Determine the [X, Y] coordinate at the center of the cell enclosing the given text.  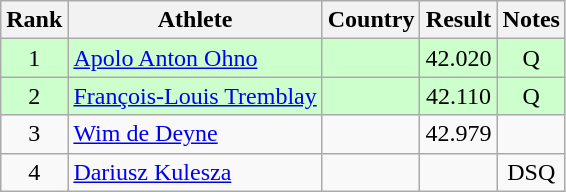
Wim de Deyne [195, 134]
Country [371, 20]
François-Louis Tremblay [195, 96]
Notes [531, 20]
Result [458, 20]
Dariusz Kulesza [195, 172]
4 [34, 172]
42.110 [458, 96]
1 [34, 58]
DSQ [531, 172]
3 [34, 134]
2 [34, 96]
42.020 [458, 58]
Rank [34, 20]
Athlete [195, 20]
42.979 [458, 134]
Apolo Anton Ohno [195, 58]
